From the cell containing the given text, extract its center point as [x, y] coordinate. 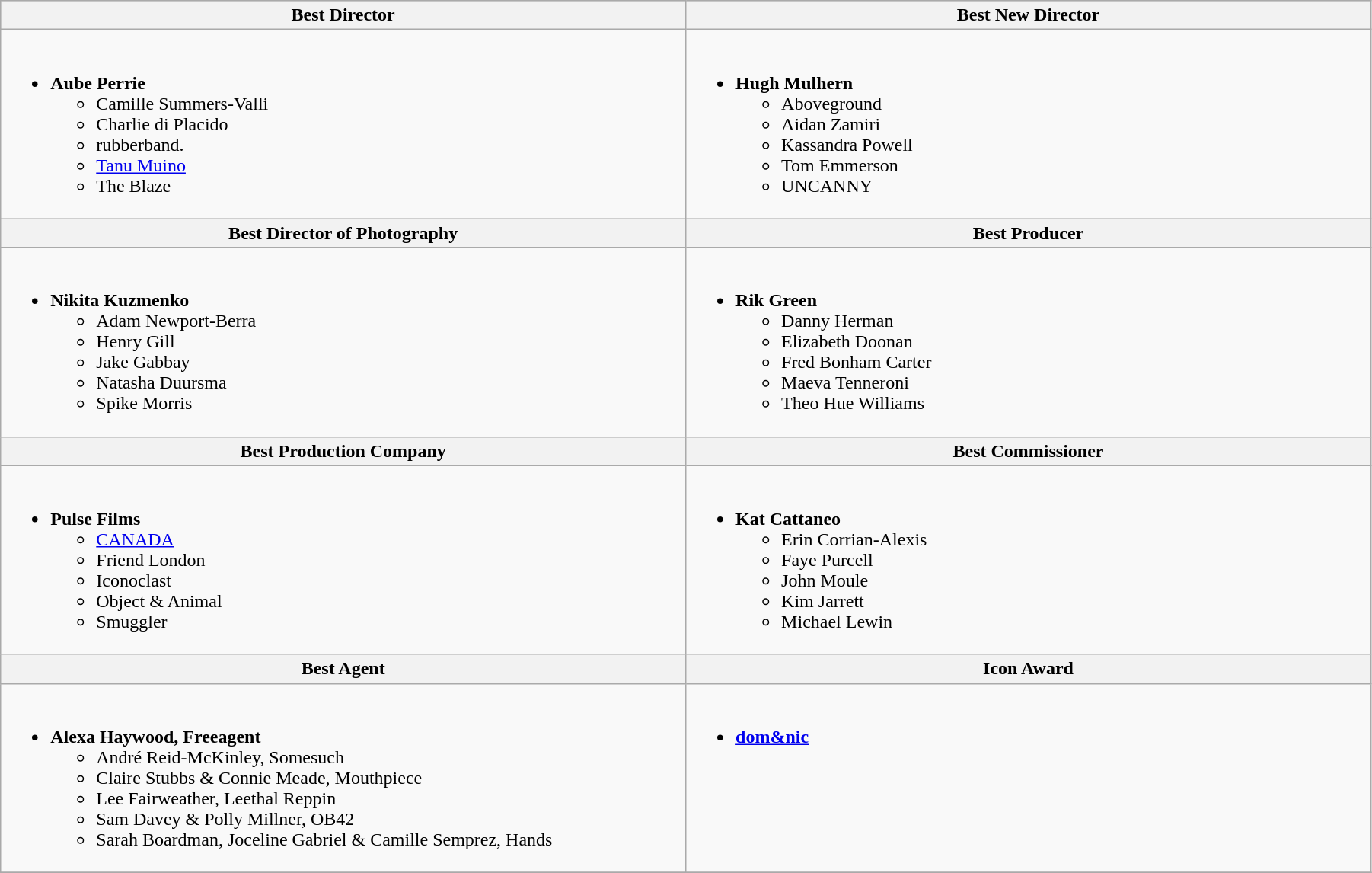
Best Agent [343, 669]
Best Producer [1029, 233]
Best Director [343, 15]
Hugh MulhernAbovegroundAidan ZamiriKassandra PowellTom EmmersonUNCANNY [1029, 124]
dom&nic [1029, 778]
Rik GreenDanny HermanElizabeth DoonanFred Bonham CarterMaeva TenneroniTheo Hue Williams [1029, 342]
Best Production Company [343, 451]
Nikita KuzmenkoAdam Newport-BerraHenry GillJake GabbayNatasha DuursmaSpike Morris [343, 342]
Aube PerrieCamille Summers-ValliCharlie di Placidorubberband.Tanu MuinoThe Blaze [343, 124]
Kat CattaneoErin Corrian-AlexisFaye PurcellJohn MouleKim JarrettMichael Lewin [1029, 560]
Best Director of Photography [343, 233]
Best Commissioner [1029, 451]
Best New Director [1029, 15]
Pulse FilmsCANADAFriend LondonIconoclastObject & AnimalSmuggler [343, 560]
Icon Award [1029, 669]
